Locate the cell with the specified text and output its [X, Y] center coordinate. 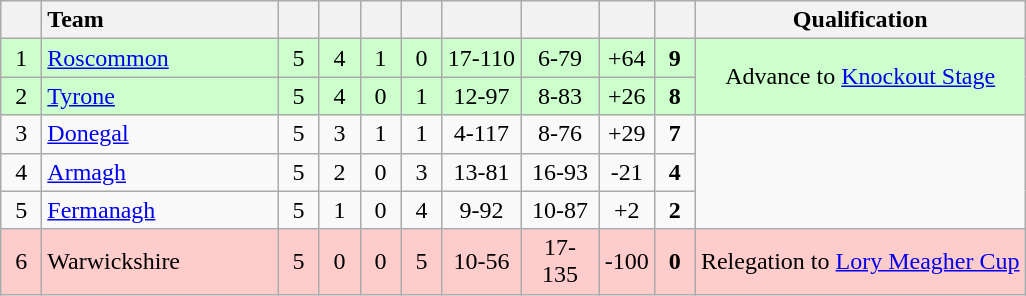
Relegation to Lory Meagher Cup [860, 262]
13-81 [482, 172]
Tyrone [160, 96]
+64 [626, 58]
10-87 [560, 210]
-21 [626, 172]
16-93 [560, 172]
17-110 [482, 58]
Advance to Knockout Stage [860, 77]
8-76 [560, 134]
+29 [626, 134]
Donegal [160, 134]
12-97 [482, 96]
Fermanagh [160, 210]
Armagh [160, 172]
10-56 [482, 262]
9 [674, 58]
Team [160, 20]
Qualification [860, 20]
-100 [626, 262]
Warwickshire [160, 262]
8-83 [560, 96]
6 [22, 262]
8 [674, 96]
+26 [626, 96]
7 [674, 134]
17-135 [560, 262]
+2 [626, 210]
Roscommon [160, 58]
6-79 [560, 58]
4-117 [482, 134]
9-92 [482, 210]
